Pinpoint the cell where the given text exists, returning its (x, y) midpoint coordinate. 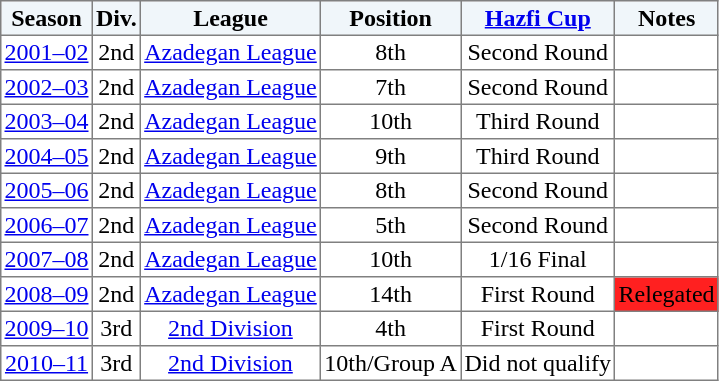
2002–03 (47, 87)
Notes (666, 18)
9th (391, 156)
Position (391, 18)
1/16 Final (538, 259)
2005–06 (47, 190)
Div. (116, 18)
Relegated (666, 294)
Hazfi Cup (538, 18)
2010–11 (47, 363)
2008–09 (47, 294)
2001–02 (47, 52)
2007–08 (47, 259)
4th (391, 328)
10th/Group A (391, 363)
14th (391, 294)
League (230, 18)
2003–04 (47, 121)
Did not qualify (538, 363)
2009–10 (47, 328)
2004–05 (47, 156)
2006–07 (47, 225)
5th (391, 225)
Season (47, 18)
7th (391, 87)
